Return the (X, Y) coordinate for the center point of the cell that contains the specified text.  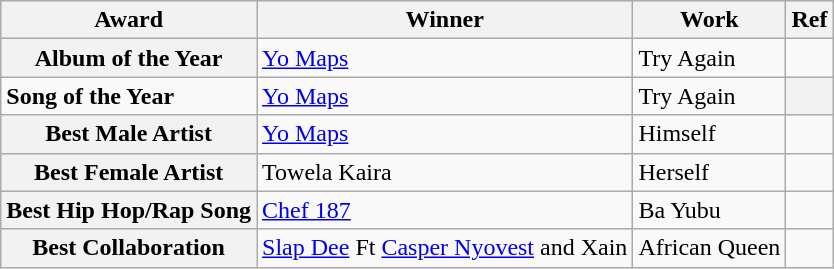
Slap Dee Ft Casper Nyovest and Xain (445, 248)
Best Hip Hop/Rap Song (129, 210)
Chef 187 (445, 210)
Towela Kaira (445, 172)
Album of the Year (129, 58)
Best Female Artist (129, 172)
Song of the Year (129, 96)
Work (710, 20)
Himself (710, 134)
Best Collaboration (129, 248)
Herself (710, 172)
African Queen (710, 248)
Award (129, 20)
Best Male Artist (129, 134)
Ba Yubu (710, 210)
Ref (810, 20)
Winner (445, 20)
